Scan for the cell matching the given text and deliver its [x, y] coordinate at center. 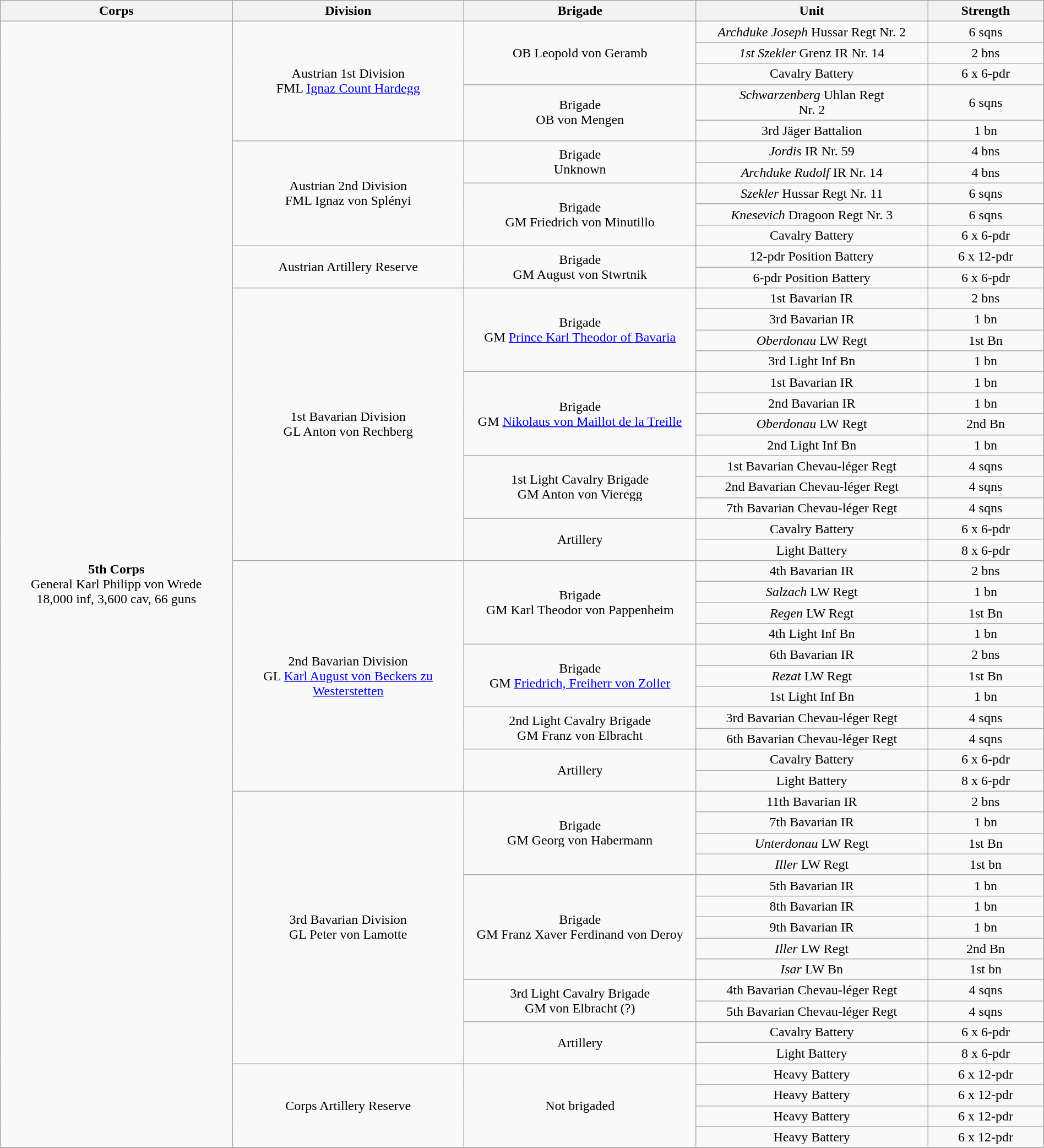
3rd Bavarian Chevau-léger Regt [812, 718]
Isar LW Bn [812, 970]
Corps [117, 11]
4th Bavarian Chevau-léger Regt [812, 990]
5th CorpsGeneral Karl Philipp von Wrede18,000 inf, 3,600 cav, 66 guns [117, 584]
9th Bavarian IR [812, 927]
Regen LW Regt [812, 613]
BrigadeGM Karl Theodor von Pappenheim [580, 602]
BrigadeUnknown [580, 162]
BrigadeGM Nikolaus von Maillot de la Treille [580, 414]
7th Bavarian Chevau-léger Regt [812, 508]
4th Light Inf Bn [812, 634]
3rd Bavarian IR [812, 320]
2nd Light Inf Bn [812, 445]
2nd Bavarian IR [812, 403]
Salzach LW Regt [812, 592]
Corps Artillery Reserve [348, 1106]
12-pdr Position Battery [812, 256]
5th Bavarian Chevau-léger Regt [812, 1011]
1st Bavarian Chevau-léger Regt [812, 466]
Unit [812, 11]
4th Bavarian IR [812, 571]
BrigadeGM Friedrich, Freiherr von Zoller [580, 676]
5th Bavarian IR [812, 885]
Schwarzenberg Uhlan RegtNr. 2 [812, 102]
Austrian 2nd DivisionFML Ignaz von Splényi [348, 193]
Archduke Rudolf IR Nr. 14 [812, 172]
7th Bavarian IR [812, 822]
Knesevich Dragoon Regt Nr. 3 [812, 214]
3rd Bavarian DivisionGL Peter von Lamotte [348, 928]
BrigadeGM Franz Xaver Ferdinand von Deroy [580, 927]
2nd Light Cavalry BrigadeGM Franz von Elbracht [580, 728]
1st Szekler Grenz IR Nr. 14 [812, 53]
Brigade [580, 11]
Jordis IR Nr. 59 [812, 151]
6th Bavarian IR [812, 655]
6-pdr Position Battery [812, 277]
Archduke Joseph Hussar Regt Nr. 2 [812, 32]
Szekler Hussar Regt Nr. 11 [812, 193]
1st Light Cavalry BrigadeGM Anton von Vieregg [580, 487]
1st Bavarian DivisionGL Anton von Rechberg [348, 424]
2nd Bavarian DivisionGL Karl August von Beckers zu Westerstetten [348, 675]
BrigadeGM August von Stwrtnik [580, 267]
Austrian Artillery Reserve [348, 267]
Austrian 1st DivisionFML Ignaz Count Hardegg [348, 82]
6th Bavarian Chevau-léger Regt [812, 739]
Division [348, 11]
11th Bavarian IR [812, 802]
3rd Light Inf Bn [812, 361]
Strength [986, 11]
3rd Jäger Battalion [812, 131]
3rd Light Cavalry BrigadeGM von Elbracht (?) [580, 1001]
BrigadeGM Georg von Habermann [580, 833]
Not brigaded [580, 1106]
OB Leopold von Geramb [580, 53]
BrigadeGM Friedrich von Minutillo [580, 214]
Rezat LW Regt [812, 676]
BrigadeOB von Mengen [580, 112]
Unterdonau LW Regt [812, 843]
BrigadeGM Prince Karl Theodor of Bavaria [580, 330]
1st Light Inf Bn [812, 697]
2nd Bavarian Chevau-léger Regt [812, 487]
8th Bavarian IR [812, 906]
